Find where the given text appears and provide that cell's center as [X, Y] coordinate. 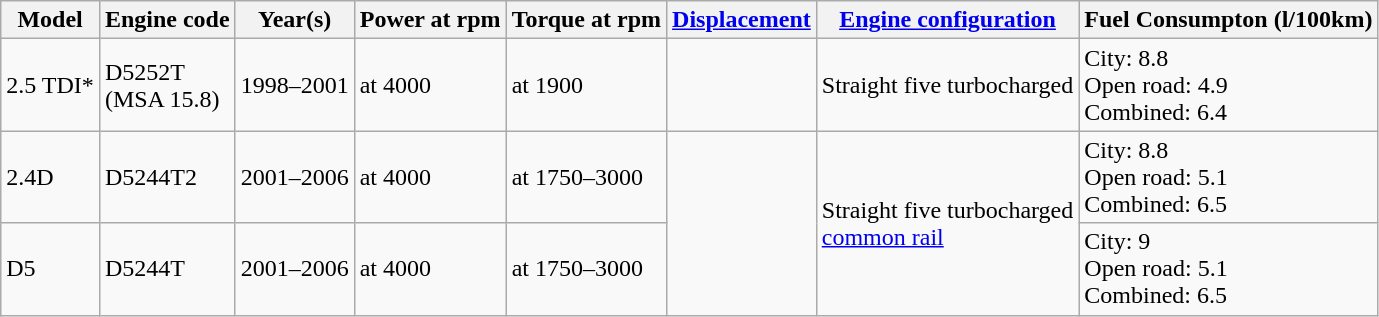
Engine code [167, 20]
City: 8.8Open road: 4.9Combined: 6.4 [1228, 85]
Year(s) [294, 20]
Fuel Consumpton (l/100km) [1228, 20]
2.4D [50, 177]
Power at rpm [430, 20]
at 1900 [586, 85]
2.5 TDI* [50, 85]
City: 8.8Open road: 5.1Combined: 6.5 [1228, 177]
Torque at rpm [586, 20]
D5244T2 [167, 177]
Engine configuration [948, 20]
1998–2001 [294, 85]
Displacement [742, 20]
D5244T [167, 269]
Straight five turbocharged [948, 85]
D5252T(MSA 15.8) [167, 85]
D5 [50, 269]
Straight five turbochargedcommon rail [948, 223]
City: 9Open road: 5.1Combined: 6.5 [1228, 269]
Model [50, 20]
